Scan for the cell matching the given text and deliver its [x, y] coordinate at center. 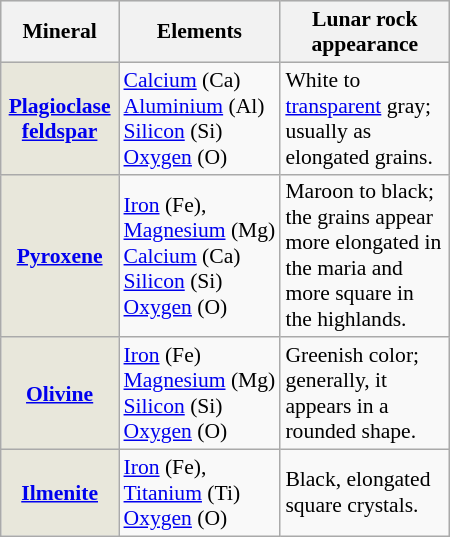
Ilmenite [60, 494]
Mineral [60, 32]
Black, elongated square crystals. [364, 494]
Iron (Fe),Titanium (Ti)Oxygen (O) [199, 494]
Pyroxene [60, 256]
Lunar rock appearance [364, 32]
Maroon to black; the grains appear more elongated in the maria and more square in the highlands. [364, 256]
Iron (Fe)Magnesium (Mg)Silicon (Si)Oxygen (O) [199, 394]
Plagioclase feldspar [60, 118]
Greenish color; generally, it appears in a rounded shape. [364, 394]
Olivine [60, 394]
White to transparent gray; usually as elongated grains. [364, 118]
Iron (Fe),Magnesium (Mg)Calcium (Ca)Silicon (Si)Oxygen (O) [199, 256]
Calcium (Ca)Aluminium (Al)Silicon (Si)Oxygen (O) [199, 118]
Elements [199, 32]
